Identify which cell holds the provided text, then report its [X, Y] central coordinate. 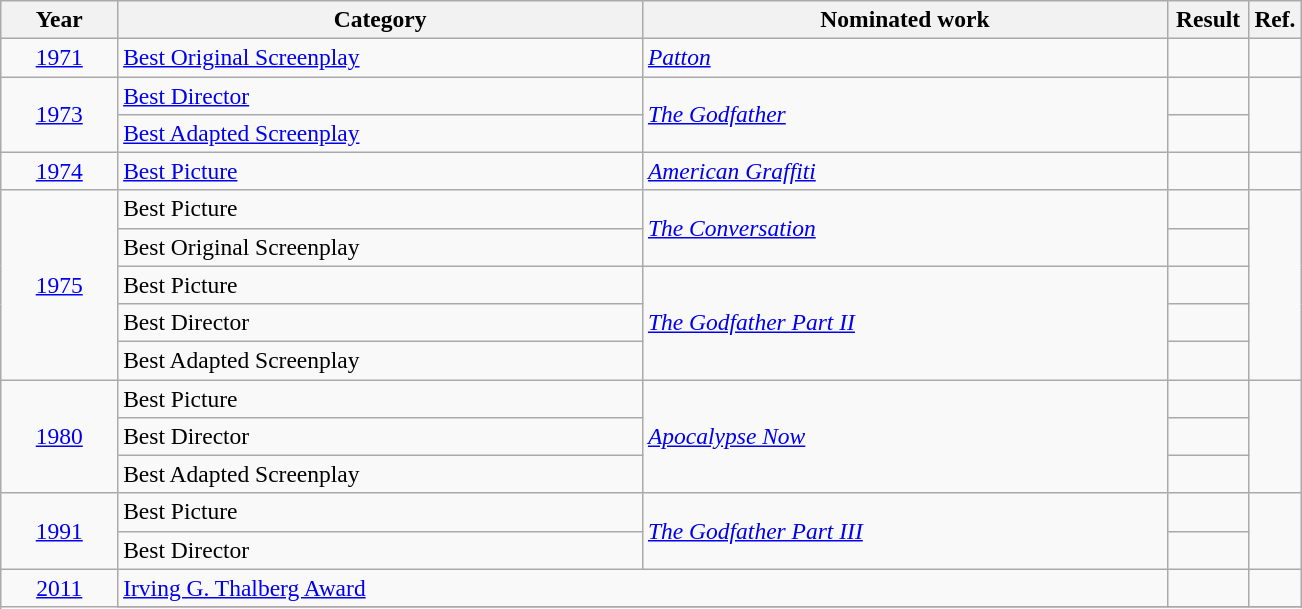
2011 [60, 588]
1991 [60, 531]
1971 [60, 57]
American Graffiti [906, 171]
1975 [60, 284]
1980 [60, 436]
Nominated work [906, 19]
Apocalypse Now [906, 436]
The Godfather [906, 114]
The Godfather Part III [906, 531]
Year [60, 19]
Irving G. Thalberg Award [643, 588]
Result [1208, 19]
The Godfather Part II [906, 323]
Ref. [1275, 19]
1973 [60, 114]
1974 [60, 171]
Category [380, 19]
Patton [906, 57]
The Conversation [906, 228]
